Locate the cell with the specified text and output its (X, Y) center coordinate. 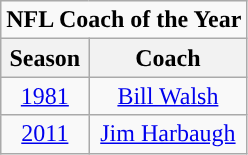
Bill Walsh (168, 96)
2011 (45, 134)
NFL Coach of the Year (124, 20)
1981 (45, 96)
Coach (168, 58)
Season (45, 58)
Jim Harbaugh (168, 134)
